Search for the cell housing the specified text and yield its [x, y] center coordinate. 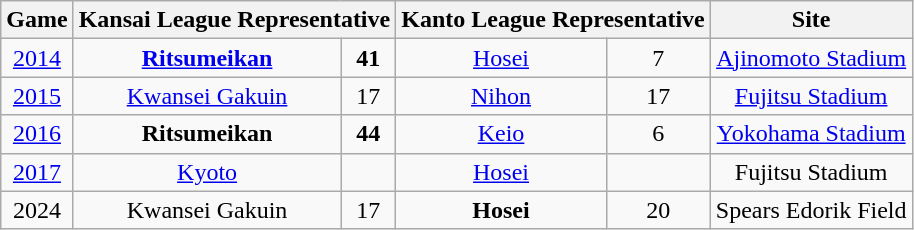
Spears Edorik Field [811, 210]
2017 [37, 172]
Site [811, 20]
20 [658, 210]
41 [368, 58]
7 [658, 58]
6 [658, 134]
Ajinomoto Stadium [811, 58]
Kyoto [207, 172]
2014 [37, 58]
Keio [502, 134]
2015 [37, 96]
2016 [37, 134]
Yokohama Stadium [811, 134]
Kansai League Representative [234, 20]
Nihon [502, 96]
Game [37, 20]
2024 [37, 210]
44 [368, 134]
Kanto League Representative [554, 20]
